Determine the [x, y] coordinate at the center of the cell enclosing the given text.  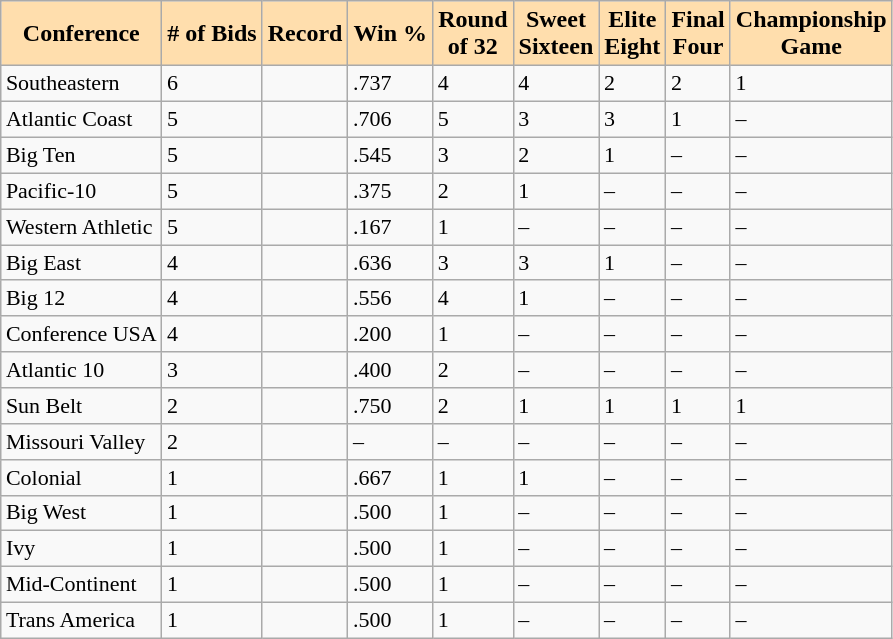
.636 [390, 263]
Sweet Sixteen [556, 34]
Missouri Valley [82, 441]
Championship Game [811, 34]
.400 [390, 370]
Big East [82, 263]
Pacific-10 [82, 191]
.167 [390, 227]
# of Bids [212, 34]
Round of 32 [473, 34]
Final Four [698, 34]
Win % [390, 34]
Sun Belt [82, 406]
.737 [390, 84]
.667 [390, 477]
.706 [390, 120]
6 [212, 84]
.556 [390, 298]
Southeastern [82, 84]
Ivy [82, 549]
Record [305, 34]
Trans America [82, 620]
Big Ten [82, 155]
.375 [390, 191]
Big West [82, 513]
Big 12 [82, 298]
Atlantic Coast [82, 120]
.545 [390, 155]
.200 [390, 334]
Colonial [82, 477]
Conference [82, 34]
Mid-Continent [82, 585]
Western Athletic [82, 227]
Elite Eight [632, 34]
Atlantic 10 [82, 370]
.750 [390, 406]
Conference USA [82, 334]
